Detect which cell encompasses the target text, then output its [x, y] center coordinate. 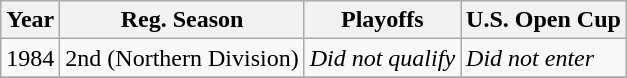
Year [30, 20]
2nd (Northern Division) [182, 58]
1984 [30, 58]
Did not qualify [382, 58]
Playoffs [382, 20]
U.S. Open Cup [544, 20]
Did not enter [544, 58]
Reg. Season [182, 20]
